Provide the [X, Y] coordinate of the cell's center where the given text is located.  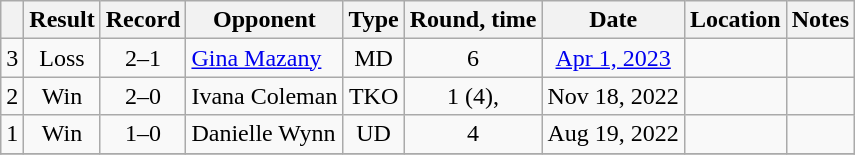
1 (4), [473, 96]
Aug 19, 2022 [613, 134]
2 [12, 96]
Location [735, 20]
2–1 [143, 58]
Round, time [473, 20]
1–0 [143, 134]
2–0 [143, 96]
Type [374, 20]
Date [613, 20]
Notes [820, 20]
Result [62, 20]
Opponent [264, 20]
Gina Mazany [264, 58]
6 [473, 58]
Loss [62, 58]
Record [143, 20]
TKO [374, 96]
1 [12, 134]
Ivana Coleman [264, 96]
UD [374, 134]
3 [12, 58]
Nov 18, 2022 [613, 96]
Danielle Wynn [264, 134]
Apr 1, 2023 [613, 58]
4 [473, 134]
MD [374, 58]
